Search for the cell housing the specified text and yield its (X, Y) center coordinate. 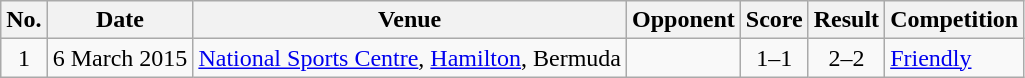
No. (24, 20)
Score (774, 20)
Date (120, 20)
6 March 2015 (120, 58)
Competition (954, 20)
1–1 (774, 58)
Result (846, 20)
Friendly (954, 58)
Opponent (684, 20)
National Sports Centre, Hamilton, Bermuda (410, 58)
1 (24, 58)
2–2 (846, 58)
Venue (410, 20)
